From the cell containing the given text, extract its center point as [X, Y] coordinate. 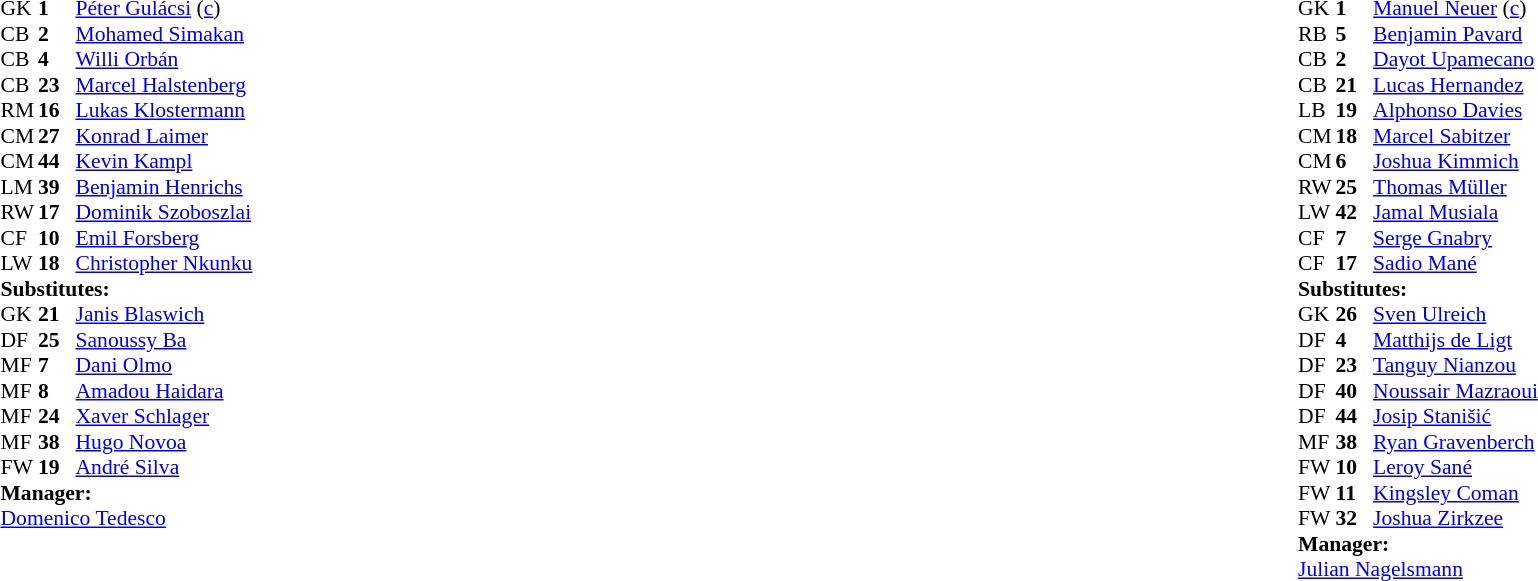
40 [1355, 391]
24 [57, 417]
Sven Ulreich [1456, 315]
Serge Gnabry [1456, 238]
Dominik Szoboszlai [164, 213]
Jamal Musiala [1456, 213]
Hugo Novoa [164, 442]
42 [1355, 213]
Lukas Klostermann [164, 111]
RB [1317, 34]
Dani Olmo [164, 365]
LM [19, 187]
Xaver Schlager [164, 417]
Lucas Hernandez [1456, 85]
Noussair Mazraoui [1456, 391]
Domenico Tedesco [126, 519]
André Silva [164, 467]
Alphonso Davies [1456, 111]
LB [1317, 111]
Ryan Gravenberch [1456, 442]
Matthijs de Ligt [1456, 340]
39 [57, 187]
8 [57, 391]
Kevin Kampl [164, 161]
Sadio Mané [1456, 263]
27 [57, 136]
Emil Forsberg [164, 238]
26 [1355, 315]
Christopher Nkunku [164, 263]
Leroy Sané [1456, 467]
Kingsley Coman [1456, 493]
Joshua Zirkzee [1456, 519]
16 [57, 111]
5 [1355, 34]
Benjamin Pavard [1456, 34]
Willi Orbán [164, 59]
Amadou Haidara [164, 391]
Sanoussy Ba [164, 340]
Benjamin Henrichs [164, 187]
Josip Stanišić [1456, 417]
Konrad Laimer [164, 136]
Tanguy Nianzou [1456, 365]
Mohamed Simakan [164, 34]
Thomas Müller [1456, 187]
Janis Blaswich [164, 315]
Joshua Kimmich [1456, 161]
11 [1355, 493]
Dayot Upamecano [1456, 59]
Marcel Halstenberg [164, 85]
32 [1355, 519]
RM [19, 111]
Marcel Sabitzer [1456, 136]
6 [1355, 161]
